Pinpoint the cell where the given text exists, returning its [X, Y] midpoint coordinate. 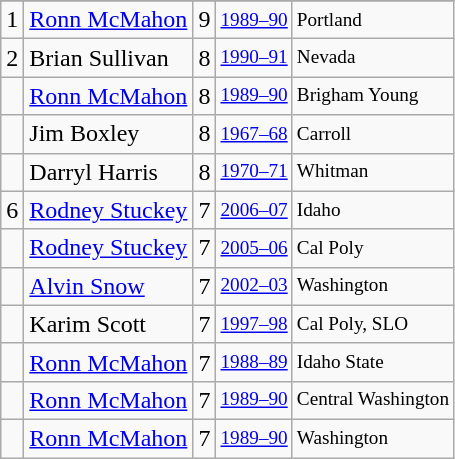
Carroll [372, 134]
Brian Sullivan [108, 58]
6 [12, 210]
Idaho [372, 210]
Central Washington [372, 400]
1 [12, 20]
Whitman [372, 172]
1990–91 [254, 58]
Alvin Snow [108, 286]
Nevada [372, 58]
Jim Boxley [108, 134]
1970–71 [254, 172]
1988–89 [254, 362]
2 [12, 58]
Karim Scott [108, 324]
Idaho State [372, 362]
2006–07 [254, 210]
Cal Poly, SLO [372, 324]
Darryl Harris [108, 172]
9 [204, 20]
2005–06 [254, 248]
Portland [372, 20]
2002–03 [254, 286]
Cal Poly [372, 248]
1997–98 [254, 324]
1967–68 [254, 134]
Brigham Young [372, 96]
